Locate the cell with the specified text and output its [X, Y] center coordinate. 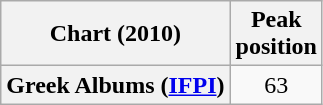
63 [276, 85]
Greek Albums (IFPI) [116, 85]
Peakposition [276, 34]
Chart (2010) [116, 34]
